Search for the cell housing the specified text and yield its (x, y) center coordinate. 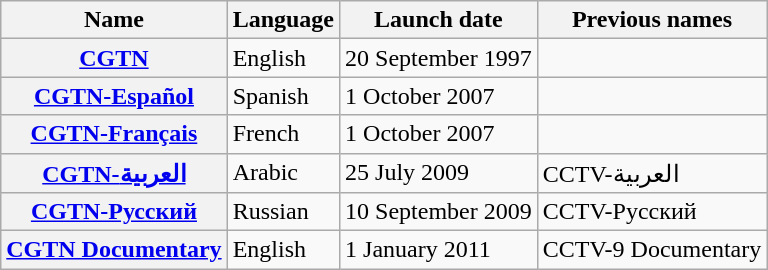
French (283, 134)
CCTV-العربية (652, 173)
10 September 2009 (439, 212)
Arabic (283, 173)
CCTV-9 Documentary (652, 250)
Spanish (283, 96)
Language (283, 20)
25 July 2009 (439, 173)
1 January 2011 (439, 250)
CGTN-Español (114, 96)
CGTN-Русский (114, 212)
CCTV-Русский (652, 212)
CGTN-العربية (114, 173)
Russian (283, 212)
Launch date (439, 20)
CGTN-Français (114, 134)
20 September 1997 (439, 58)
CGTN Documentary (114, 250)
Name (114, 20)
Previous names (652, 20)
CGTN (114, 58)
